Scan for the cell matching the given text and deliver its (X, Y) coordinate at center. 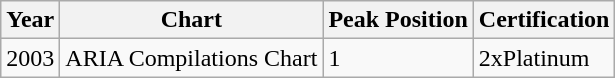
1 (398, 58)
Year (30, 20)
ARIA Compilations Chart (192, 58)
2xPlatinum (544, 58)
Certification (544, 20)
Chart (192, 20)
Peak Position (398, 20)
2003 (30, 58)
